Provide the [X, Y] coordinate of the cell's center where the given text is located.  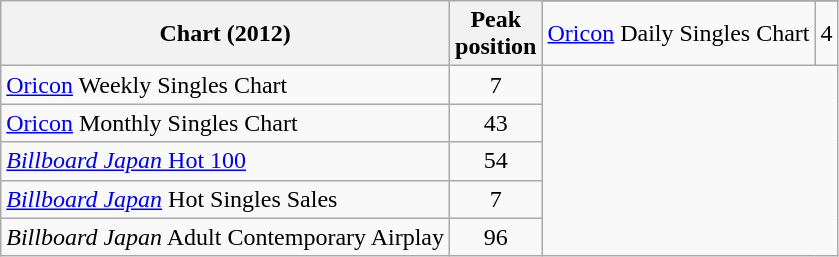
54 [496, 161]
Chart (2012) [226, 34]
Oricon Daily Singles Chart [678, 34]
Oricon Weekly Singles Chart [226, 85]
43 [496, 123]
Billboard Japan Hot Singles Sales [226, 199]
Oricon Monthly Singles Chart [226, 123]
Billboard Japan Adult Contemporary Airplay [226, 237]
96 [496, 237]
Peakposition [496, 34]
Billboard Japan Hot 100 [226, 161]
4 [826, 34]
